Return [x, y] of the center of cell containing provided text 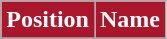
Position [48, 20]
Name [130, 20]
